Provide the [x, y] coordinate of the cell's center where the given text is located.  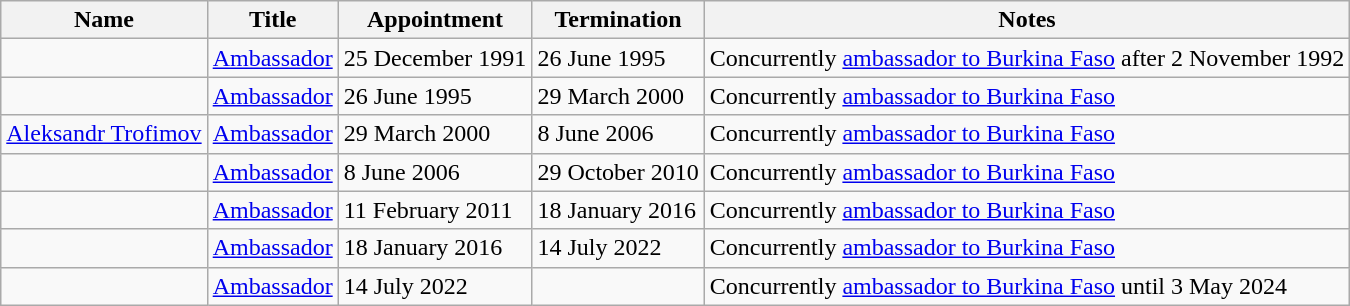
29 October 2010 [618, 172]
Notes [1027, 20]
Concurrently ambassador to Burkina Faso until 3 May 2024 [1027, 286]
Termination [618, 20]
Appointment [435, 20]
11 February 2011 [435, 210]
25 December 1991 [435, 58]
Concurrently ambassador to Burkina Faso after 2 November 1992 [1027, 58]
Aleksandr Trofimov [104, 134]
Name [104, 20]
Title [272, 20]
